Locate the cell with the specified text and output its [x, y] center coordinate. 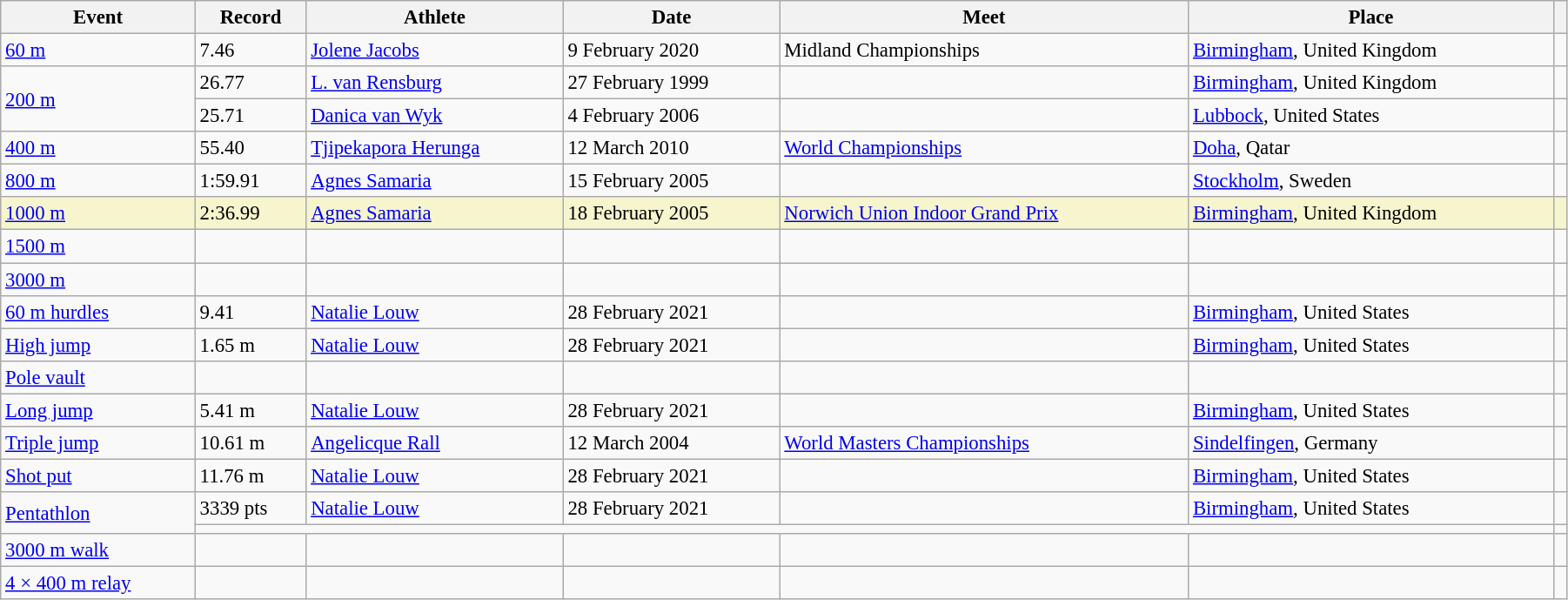
27 February 1999 [672, 83]
Lubbock, United States [1371, 116]
12 March 2010 [672, 148]
Sindelfingen, Germany [1371, 443]
800 m [98, 181]
Stockholm, Sweden [1371, 181]
World Championships [984, 148]
26.77 [251, 83]
1000 m [98, 213]
3000 m [98, 280]
9.41 [251, 312]
Meet [984, 17]
Pentathlon [98, 513]
1:59.91 [251, 181]
Pole vault [98, 377]
Place [1371, 17]
L. van Rensburg [435, 83]
10.61 m [251, 443]
55.40 [251, 148]
Athlete [435, 17]
Date [672, 17]
Midland Championships [984, 51]
2:36.99 [251, 213]
Norwich Union Indoor Grand Prix [984, 213]
200 m [98, 99]
High jump [98, 345]
4 × 400 m relay [98, 583]
9 February 2020 [672, 51]
Danica van Wyk [435, 116]
Record [251, 17]
3339 pts [251, 509]
4 February 2006 [672, 116]
Tjipekapora Herunga [435, 148]
Event [98, 17]
Triple jump [98, 443]
Jolene Jacobs [435, 51]
1.65 m [251, 345]
18 February 2005 [672, 213]
Doha, Qatar [1371, 148]
60 m hurdles [98, 312]
12 March 2004 [672, 443]
Shot put [98, 475]
3000 m walk [98, 550]
25.71 [251, 116]
60 m [98, 51]
World Masters Championships [984, 443]
1500 m [98, 246]
7.46 [251, 51]
400 m [98, 148]
Angelicque Rall [435, 443]
15 February 2005 [672, 181]
11.76 m [251, 475]
Long jump [98, 410]
5.41 m [251, 410]
